Locate the cell with the specified text and output its [x, y] center coordinate. 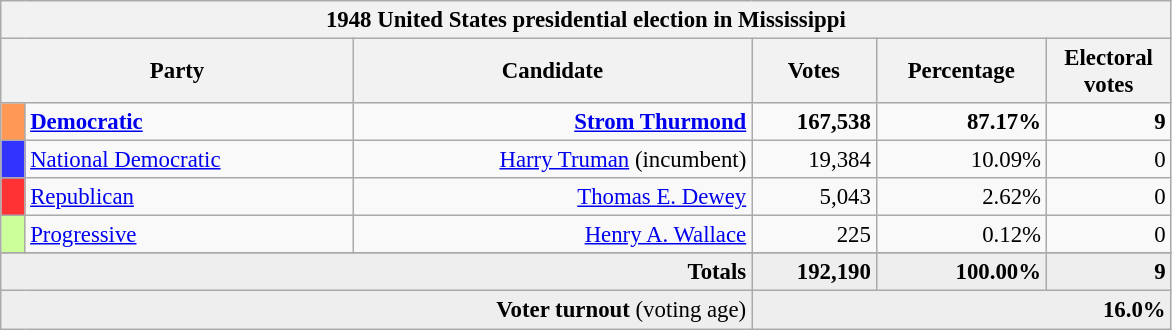
Percentage [961, 72]
Totals [376, 273]
Democratic [189, 122]
0.12% [961, 235]
Harry Truman (incumbent) [552, 160]
Voter turnout (voting age) [376, 310]
Votes [814, 72]
19,384 [814, 160]
192,190 [814, 273]
225 [814, 235]
1948 United States presidential election in Mississippi [586, 20]
87.17% [961, 122]
Republican [189, 197]
Thomas E. Dewey [552, 197]
Progressive [189, 235]
Electoral votes [1108, 72]
Strom Thurmond [552, 122]
5,043 [814, 197]
Candidate [552, 72]
167,538 [814, 122]
National Democratic [189, 160]
100.00% [961, 273]
Party [178, 72]
2.62% [961, 197]
10.09% [961, 160]
16.0% [962, 310]
Henry A. Wallace [552, 235]
